Scan for the cell matching the given text and deliver its (x, y) coordinate at center. 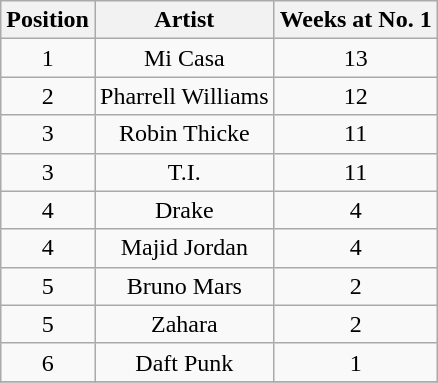
Zahara (184, 324)
Majid Jordan (184, 248)
T.I. (184, 172)
Weeks at No. 1 (356, 20)
Position (48, 20)
Mi Casa (184, 58)
Bruno Mars (184, 286)
12 (356, 96)
13 (356, 58)
Pharrell Williams (184, 96)
Robin Thicke (184, 134)
Artist (184, 20)
Drake (184, 210)
6 (48, 362)
Daft Punk (184, 362)
